Output the (x, y) coordinate of the center of the cell containing the given text.  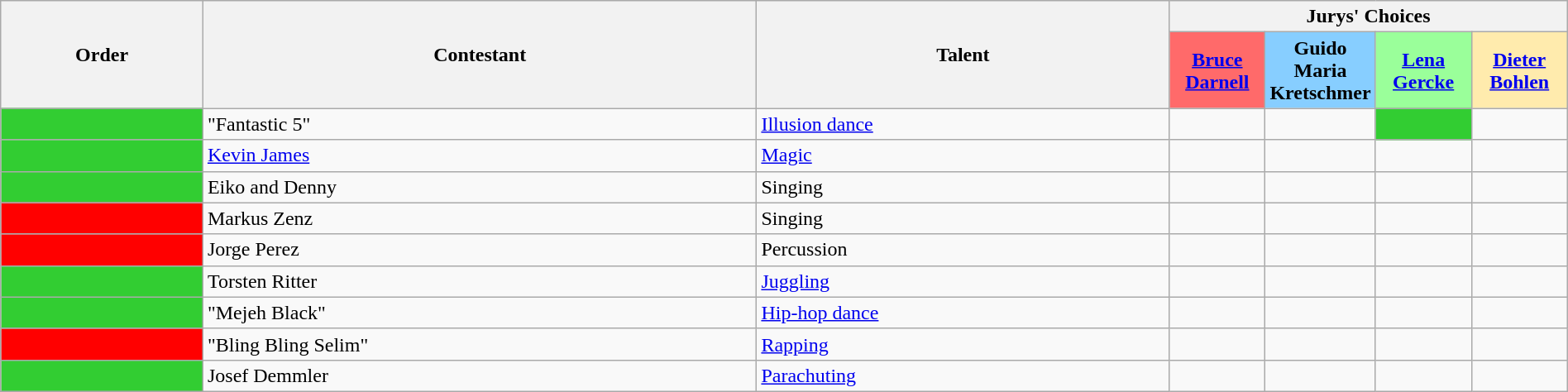
Rapping (963, 344)
Dieter Bohlen (1519, 70)
Order (103, 55)
Jorge Perez (480, 250)
"Bling Bling Selim" (480, 344)
"Fantastic 5" (480, 124)
Contestant (480, 55)
Lena Gercke (1423, 70)
Illusion dance (963, 124)
Hip-hop dance (963, 313)
Guido Maria Kretschmer (1320, 70)
Talent (963, 55)
Josef Demmler (480, 375)
Parachuting (963, 375)
Torsten Ritter (480, 281)
Jurys' Choices (1368, 17)
Juggling (963, 281)
Kevin James (480, 155)
Markus Zenz (480, 218)
Eiko and Denny (480, 187)
"Mejeh Black" (480, 313)
Percussion (963, 250)
Magic (963, 155)
Bruce Darnell (1217, 70)
